Identify which cell holds the provided text, then report its [X, Y] central coordinate. 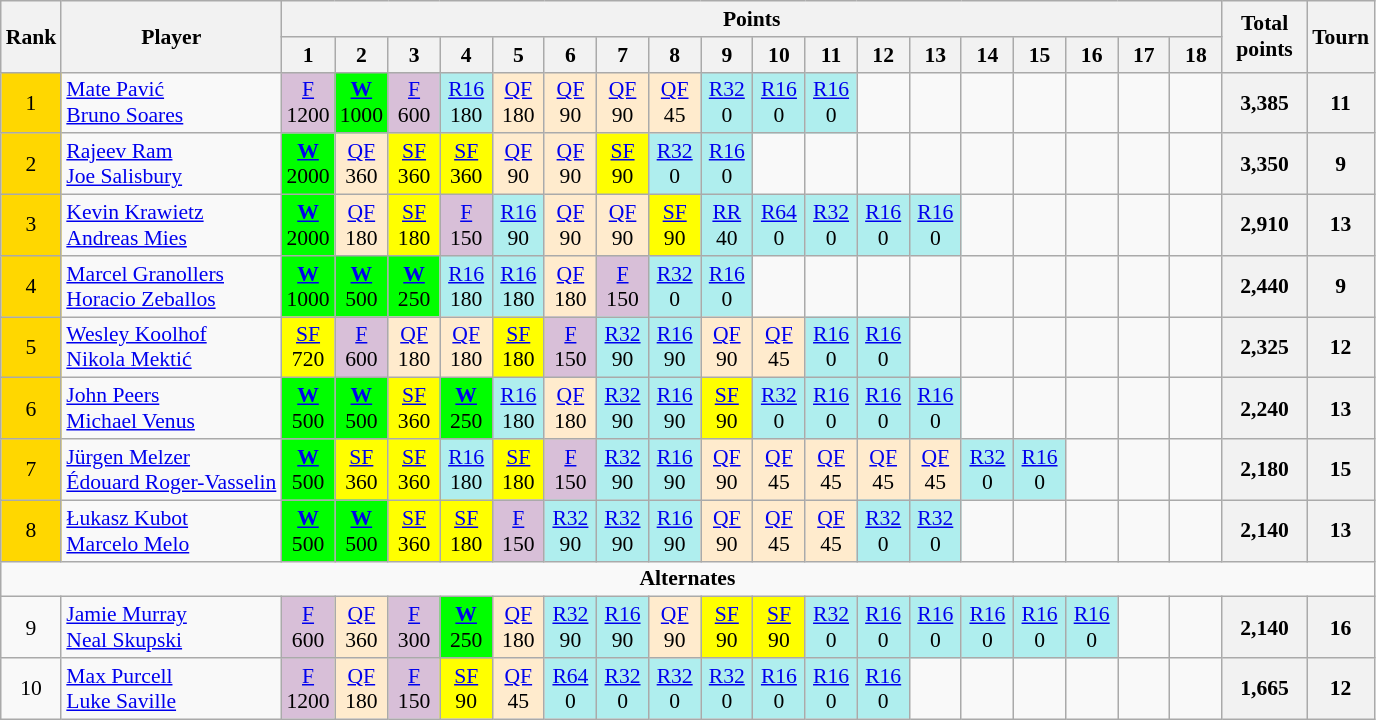
Jürgen Melzer Édouard Roger-Vasselin [171, 470]
17 [1144, 55]
Wesley Koolhof Nikola Mektić [171, 348]
Jamie Murray Neal Skupski [171, 628]
Marcel Granollers Horacio Zeballos [171, 286]
F300 [414, 628]
3,350 [1264, 164]
Points [752, 19]
2,240 [1264, 408]
SF720 [308, 348]
1,665 [1264, 688]
RR40 [727, 226]
John Peers Michael Venus [171, 408]
Rank [32, 36]
Kevin Krawietz Andreas Mies [171, 226]
Tourn [1340, 36]
Rajeev Ram Joe Salisbury [171, 164]
14 [987, 55]
Total points [1264, 36]
2,910 [1264, 226]
Łukasz Kubot Marcelo Melo [171, 530]
18 [1196, 55]
Mate Pavić Bruno Soares [171, 102]
Player [171, 36]
3,385 [1264, 102]
2,325 [1264, 348]
2,440 [1264, 286]
Max Purcell Luke Saville [171, 688]
Alternates [688, 579]
2,180 [1264, 470]
